Determine the (X, Y) coordinate at the center of the cell enclosing the given text.  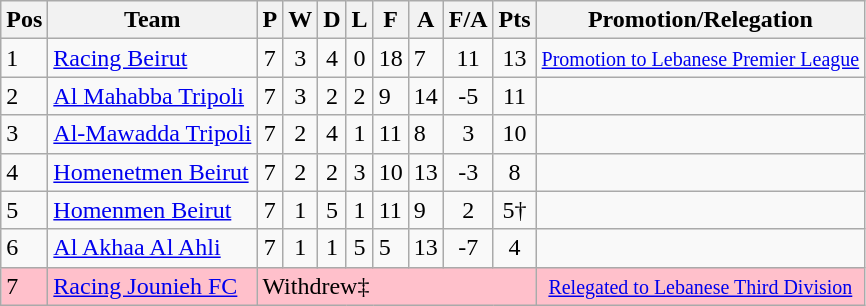
0 (360, 58)
L (360, 20)
Promotion/Relegation (700, 20)
-7 (468, 248)
-5 (468, 96)
F/A (468, 20)
Withdrew‡ (396, 286)
18 (390, 58)
Homenetmen Beirut (152, 172)
Al Akhaa Al Ahli (152, 248)
A (426, 20)
D (332, 20)
F (390, 20)
Racing Beirut (152, 58)
14 (426, 96)
Relegated to Lebanese Third Division (700, 286)
5† (514, 210)
-3 (468, 172)
Homenmen Beirut (152, 210)
Promotion to Lebanese Premier League (700, 58)
Pts (514, 20)
Pos (24, 20)
Team (152, 20)
Al-Mawadda Tripoli (152, 134)
Al Mahabba Tripoli (152, 96)
Racing Jounieh FC (152, 286)
W (300, 20)
6 (24, 248)
P (270, 20)
